Scan for the cell matching the given text and deliver its [x, y] coordinate at center. 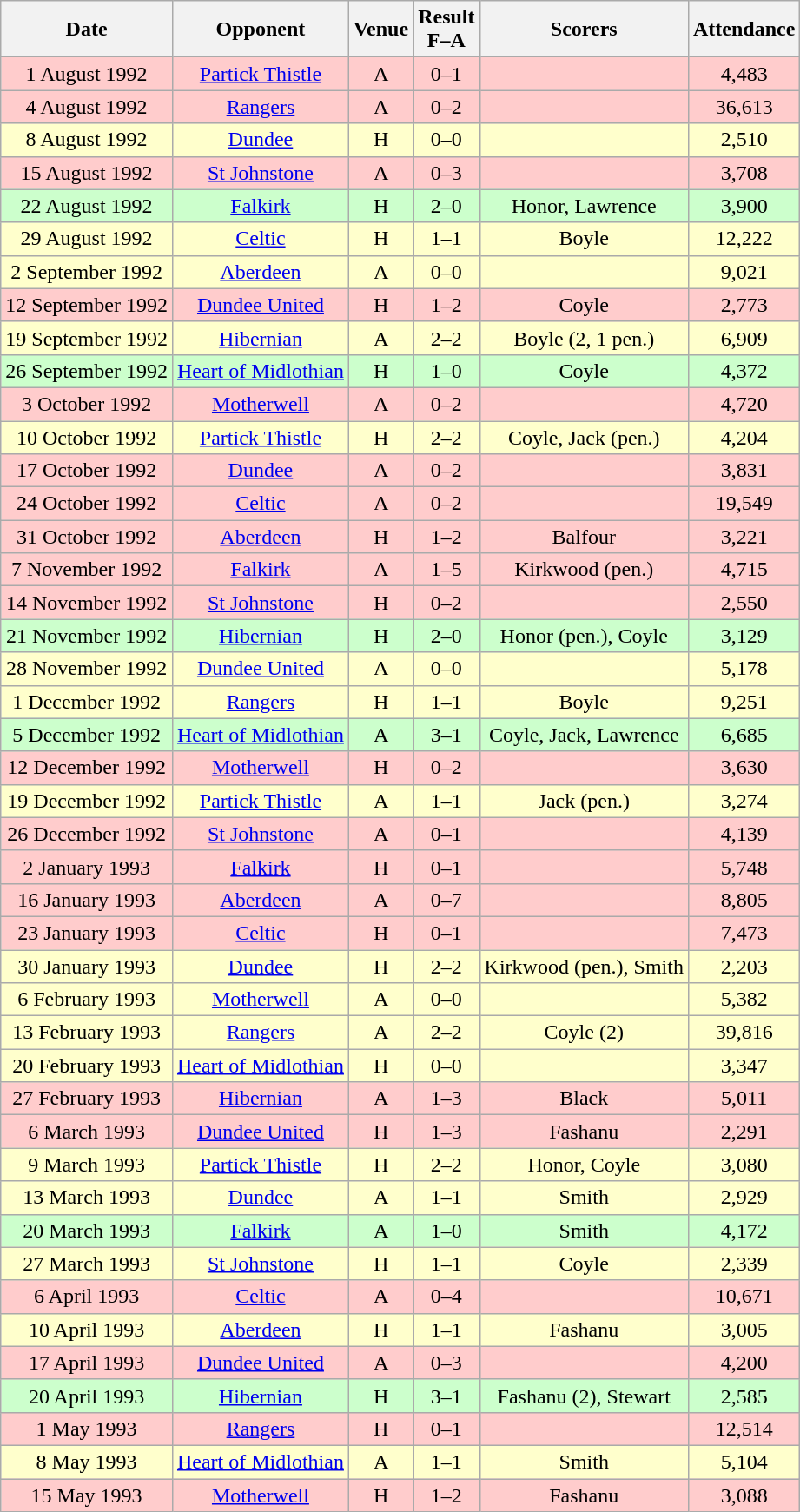
3,708 [744, 173]
12,514 [744, 1429]
14 November 1992 [87, 603]
Coyle, Jack, Lawrence [584, 735]
1 May 1993 [87, 1429]
26 September 1992 [87, 371]
Balfour [584, 537]
Attendance [744, 30]
6 February 1993 [87, 1000]
27 February 1993 [87, 1099]
Honor, Lawrence [584, 206]
22 August 1992 [87, 206]
5,748 [744, 867]
12 December 1992 [87, 768]
Black [584, 1099]
4 August 1992 [87, 107]
27 March 1993 [87, 1264]
12 September 1992 [87, 305]
1–5 [446, 570]
10 October 1992 [87, 437]
17 October 1992 [87, 471]
4,483 [744, 74]
Opponent [261, 30]
Kirkwood (pen.), Smith [584, 967]
4,172 [744, 1231]
31 October 1992 [87, 537]
1 August 1992 [87, 74]
3,005 [744, 1330]
3,129 [744, 636]
12,222 [744, 239]
2,203 [744, 967]
ResultF–A [446, 30]
3 October 1992 [87, 404]
2,339 [744, 1264]
4,139 [744, 834]
2,929 [744, 1198]
5,382 [744, 1000]
Boyle (2, 1 pen.) [584, 338]
3,088 [744, 1495]
7 November 1992 [87, 570]
4,200 [744, 1363]
15 May 1993 [87, 1495]
4,372 [744, 371]
2,510 [744, 140]
Coyle, Jack (pen.) [584, 437]
3,347 [744, 1066]
4,715 [744, 570]
5,178 [744, 669]
15 August 1992 [87, 173]
19 September 1992 [87, 338]
3,831 [744, 471]
Honor (pen.), Coyle [584, 636]
3,221 [744, 537]
7,473 [744, 933]
3,900 [744, 206]
6,909 [744, 338]
8 May 1993 [87, 1462]
0–4 [446, 1297]
4,204 [744, 437]
Venue [380, 30]
0–7 [446, 900]
10 April 1993 [87, 1330]
20 February 1993 [87, 1066]
30 January 1993 [87, 967]
24 October 1992 [87, 504]
6 April 1993 [87, 1297]
2 September 1992 [87, 272]
17 April 1993 [87, 1363]
Scorers [584, 30]
9 March 1993 [87, 1165]
5,011 [744, 1099]
3,630 [744, 768]
23 January 1993 [87, 933]
39,816 [744, 1033]
19,549 [744, 504]
2 January 1993 [87, 867]
Honor, Coyle [584, 1165]
2,550 [744, 603]
6 March 1993 [87, 1132]
36,613 [744, 107]
Jack (pen.) [584, 801]
16 January 1993 [87, 900]
2,585 [744, 1396]
13 March 1993 [87, 1198]
26 December 1992 [87, 834]
3,274 [744, 801]
9,021 [744, 272]
8,805 [744, 900]
Fashanu (2), Stewart [584, 1396]
20 March 1993 [87, 1231]
Coyle (2) [584, 1033]
Kirkwood (pen.) [584, 570]
5,104 [744, 1462]
6,685 [744, 735]
2,773 [744, 305]
Date [87, 30]
10,671 [744, 1297]
3,080 [744, 1165]
29 August 1992 [87, 239]
19 December 1992 [87, 801]
1 December 1992 [87, 702]
21 November 1992 [87, 636]
4,720 [744, 404]
2,291 [744, 1132]
8 August 1992 [87, 140]
20 April 1993 [87, 1396]
5 December 1992 [87, 735]
28 November 1992 [87, 669]
9,251 [744, 702]
13 February 1993 [87, 1033]
